Return (X, Y) of the center of cell containing provided text 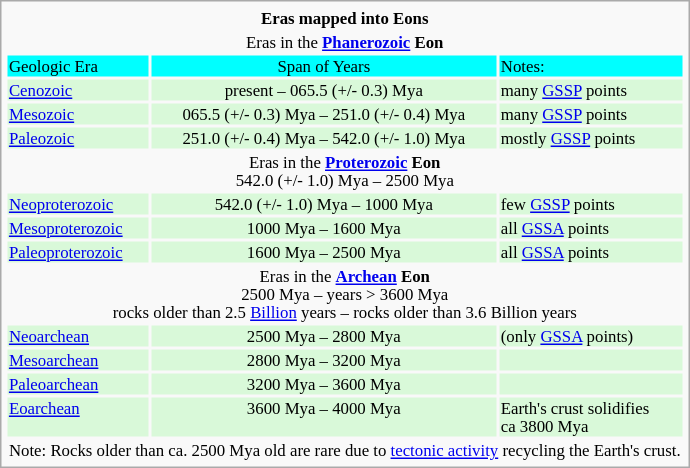
Span of Years (324, 66)
Paleozoic (78, 138)
Paleoarchean (78, 384)
Mesoproterozoic (78, 228)
Cenozoic (78, 90)
Neoproterozoic (78, 204)
3200 Mya – 3600 Mya (324, 384)
present – 065.5 (+/- 0.3) Mya (324, 90)
1000 Mya – 1600 Mya (324, 228)
Earth's crust solidifies ca 3800 Mya (590, 418)
542.0 (+/- 1.0) Mya – 1000 Mya (324, 204)
Neoarchean (78, 336)
Eras in the Archean Eon2500 Mya – years > 3600 Mya rocks older than 2.5 Billion years – rocks older than 3.6 Billion years (344, 294)
Notes: (590, 66)
mostly GSSP points (590, 138)
Eras mapped into Eons (344, 18)
Mesozoic (78, 114)
Mesoarchean (78, 360)
(only GSSA points) (590, 336)
2800 Mya – 3200 Mya (324, 360)
Eras in the Phanerozoic Eon (344, 42)
251.0 (+/- 0.4) Mya – 542.0 (+/- 1.0) Mya (324, 138)
065.5 (+/- 0.3) Mya – 251.0 (+/- 0.4) Mya (324, 114)
few GSSP points (590, 204)
Geologic Era (78, 66)
Note: Rocks older than ca. 2500 Mya old are rare due to tectonic activity recycling the Earth's crust. (344, 450)
3600 Mya – 4000 Mya (324, 418)
Paleoproterozoic (78, 252)
Eras in the Proterozoic Eon542.0 (+/- 1.0) Mya – 2500 Mya (344, 172)
2500 Mya – 2800 Mya (324, 336)
Eoarchean (78, 418)
1600 Mya – 2500 Mya (324, 252)
